For the text-containing cell, return its midpoint in [X, Y] coordinate format. 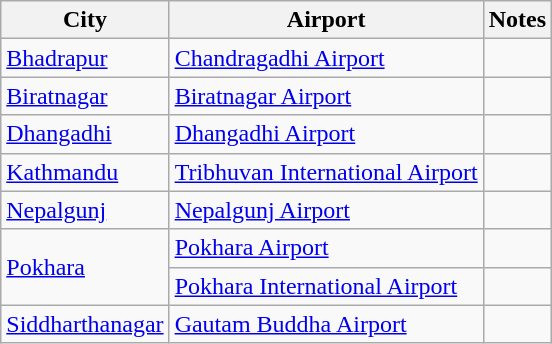
Nepalgunj [85, 210]
Chandragadhi Airport [326, 58]
Airport [326, 20]
Bhadrapur [85, 58]
Pokhara International Airport [326, 286]
Dhangadhi [85, 134]
Nepalgunj Airport [326, 210]
Dhangadhi Airport [326, 134]
Biratnagar [85, 96]
Kathmandu [85, 172]
Pokhara Airport [326, 248]
Biratnagar Airport [326, 96]
Tribhuvan International Airport [326, 172]
Notes [517, 20]
Pokhara [85, 267]
City [85, 20]
Gautam Buddha Airport [326, 324]
Siddharthanagar [85, 324]
